Scan for the cell matching the given text and deliver its [X, Y] coordinate at center. 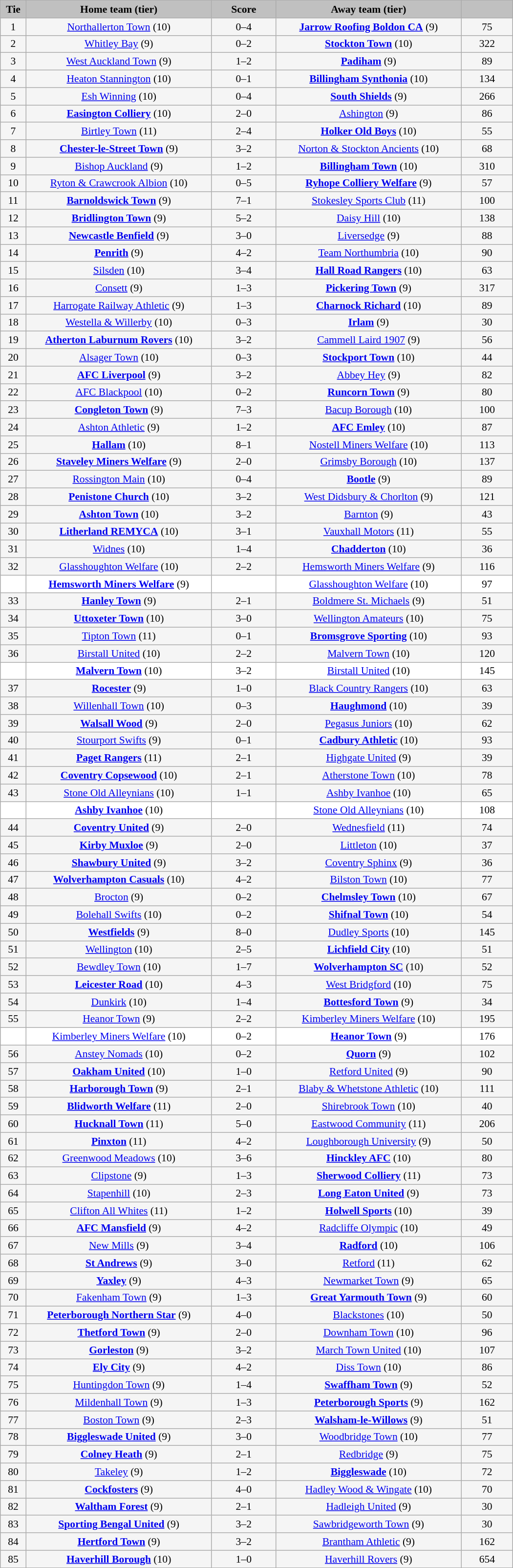
1–1 [243, 793]
Brocton (9) [119, 897]
Score [243, 9]
South Shields (9) [368, 96]
Littleton (10) [368, 845]
Radcliffe Olympic (10) [368, 1228]
West Didsbury & Chorlton (9) [368, 497]
19 [13, 340]
Chelmsley Town (10) [368, 897]
Biggleswade United (9) [119, 1437]
Haverhill Rovers (9) [368, 1559]
Abbey Hey (9) [368, 375]
88 [487, 236]
2–5 [243, 950]
Great Yarmouth Town (9) [368, 1298]
Colney Heath (9) [119, 1455]
108 [487, 810]
317 [487, 288]
Takeley (9) [119, 1472]
137 [487, 462]
Newcastle Benfield (9) [119, 236]
Swaffham Town (9) [368, 1385]
St Andrews (9) [119, 1263]
Uttoxeter Town (10) [119, 619]
2 [13, 44]
Ryton & Crawcrook Albion (10) [119, 183]
116 [487, 566]
6 [13, 114]
Tie [13, 9]
8 [13, 149]
Atherstone Town (10) [368, 776]
Blidworth Welfare (11) [119, 1107]
41 [13, 758]
Stockport Town (10) [368, 358]
138 [487, 218]
Bewdley Town (10) [119, 967]
121 [487, 497]
Charnock Richard (10) [368, 305]
11 [13, 201]
5–2 [243, 218]
AFC Mansfield (9) [119, 1228]
Stapenhill (10) [119, 1194]
Nostell Miners Welfare (10) [368, 445]
Runcorn Town (9) [368, 392]
Pickering Town (9) [368, 288]
1–7 [243, 967]
Huntingdon Town (9) [119, 1385]
Ashton Athletic (9) [119, 427]
8–1 [243, 445]
Home team (tier) [119, 9]
310 [487, 166]
71 [13, 1315]
33 [13, 601]
Norton & Stockton Ancients (10) [368, 149]
Kirby Muxloe (9) [119, 845]
1 [13, 27]
Chadderton (10) [368, 549]
102 [487, 1054]
13 [13, 236]
Cammell Laird 1907 (9) [368, 340]
27 [13, 479]
3–1 [243, 532]
58 [13, 1089]
83 [13, 1524]
Loughborough University (9) [368, 1141]
Boston Town (9) [119, 1420]
Esh Winning (10) [119, 96]
West Auckland Town (9) [119, 62]
Paget Rangers (11) [119, 758]
9 [13, 166]
Ashington (9) [368, 114]
Blaby & Whetstone Athletic (10) [368, 1089]
Sawbridgeworth Town (9) [368, 1524]
Coventry United (9) [119, 828]
106 [487, 1246]
Haverhill Borough (10) [119, 1559]
AFC Emley (10) [368, 427]
Boldmere St. Michaels (9) [368, 601]
Woodbridge Town (10) [368, 1437]
76 [13, 1402]
Greenwood Meadows (10) [119, 1158]
Wolverhampton SC (10) [368, 967]
Hallam (10) [119, 445]
Lichfield City (10) [368, 950]
25 [13, 445]
17 [13, 305]
29 [13, 514]
Fakenham Town (9) [119, 1298]
Peterborough Sports (9) [368, 1402]
Pegasus Juniors (10) [368, 723]
Wednesfield (11) [368, 828]
Long Eaton United (9) [368, 1194]
Liversedge (9) [368, 236]
Black Country Rangers (10) [368, 689]
10 [13, 183]
7–1 [243, 201]
Hall Road Rangers (10) [368, 271]
Hanley Town (9) [119, 601]
Holker Old Boys (10) [368, 131]
Hadley Wood & Wingate (10) [368, 1489]
Litherland REMYCA (10) [119, 532]
Wolverhampton Casuals (10) [119, 880]
Easington Colliery (10) [119, 114]
322 [487, 44]
Walsham-le-Willows (9) [368, 1420]
Dudley Sports (10) [368, 932]
22 [13, 392]
Cadbury Athletic (10) [368, 740]
Waltham Forest (9) [119, 1507]
Bottesford Town (9) [368, 1002]
0–5 [243, 183]
21 [13, 375]
March Town United (10) [368, 1350]
Eastwood Community (11) [368, 1124]
Sporting Bengal United (9) [119, 1524]
Bridlington Town (9) [119, 218]
Jarrow Roofing Boldon CA (9) [368, 27]
Ashton Town (10) [119, 514]
Bacup Borough (10) [368, 410]
New Mills (9) [119, 1246]
32 [13, 566]
28 [13, 497]
Team Northumbria (10) [368, 253]
Shifnal Town (10) [368, 915]
5 [13, 96]
Bootle (9) [368, 479]
Retford United (9) [368, 1071]
Hinckley AFC (10) [368, 1158]
AFC Blackpool (10) [119, 392]
4 [13, 79]
Birtley Town (11) [119, 131]
26 [13, 462]
59 [13, 1107]
195 [487, 1019]
Padiham (9) [368, 62]
Shirebrook Town (10) [368, 1107]
Sherwood Colliery (11) [368, 1176]
Billingham Town (10) [368, 166]
87 [487, 427]
Quorn (9) [368, 1054]
Bishop Auckland (9) [119, 166]
Hertford Town (9) [119, 1542]
3 [13, 62]
Silsden (10) [119, 271]
Coventry Sphinx (9) [368, 863]
Newmarket Town (9) [368, 1281]
Diss Town (10) [368, 1368]
Vauxhall Motors (11) [368, 532]
Coventry Copsewood (10) [119, 776]
16 [13, 288]
47 [13, 880]
Consett (9) [119, 288]
Leicester Road (10) [119, 984]
66 [13, 1228]
97 [487, 584]
Oakham United (10) [119, 1071]
8–0 [243, 932]
Ely City (9) [119, 1368]
Wellington Amateurs (10) [368, 619]
Highgate United (9) [368, 758]
Clifton All Whites (11) [119, 1211]
Rossington Main (10) [119, 479]
Penrith (9) [119, 253]
120 [487, 653]
31 [13, 549]
Away team (tier) [368, 9]
7–3 [243, 410]
5–0 [243, 1124]
AFC Liverpool (9) [119, 375]
Daisy Hill (10) [368, 218]
Hucknall Town (11) [119, 1124]
Clipstone (9) [119, 1176]
45 [13, 845]
46 [13, 863]
Alsager Town (10) [119, 358]
Penistone Church (10) [119, 497]
Cockfosters (9) [119, 1489]
Irlam (9) [368, 323]
69 [13, 1281]
Chester-le-Street Town (9) [119, 149]
206 [487, 1124]
Barnoldswick Town (9) [119, 201]
Shawbury United (9) [119, 863]
42 [13, 776]
Rocester (9) [119, 689]
53 [13, 984]
Thetford Town (9) [119, 1333]
134 [487, 79]
Willenhall Town (10) [119, 706]
Radford (10) [368, 1246]
Bilston Town (10) [368, 880]
3–6 [243, 1158]
Westfields (9) [119, 932]
Peterborough Northern Star (9) [119, 1315]
West Bridgford (10) [368, 984]
111 [487, 1089]
Bolehall Swifts (10) [119, 915]
18 [13, 323]
Downham Town (10) [368, 1333]
Haughmond (10) [368, 706]
Gorleston (9) [119, 1350]
Mildenhall Town (9) [119, 1402]
Hadleigh United (9) [368, 1507]
84 [13, 1542]
Blackstones (10) [368, 1315]
176 [487, 1037]
Brantham Athletic (9) [368, 1542]
Congleton Town (9) [119, 410]
Billingham Synthonia (10) [368, 79]
14 [13, 253]
Stockton Town (10) [368, 44]
24 [13, 427]
Bromsgrove Sporting (10) [368, 636]
2–4 [243, 131]
Northallerton Town (10) [119, 27]
113 [487, 445]
Staveley Miners Welfare (9) [119, 462]
35 [13, 636]
85 [13, 1559]
Widnes (10) [119, 549]
Barnton (9) [368, 514]
Holwell Sports (10) [368, 1211]
Walsall Wood (9) [119, 723]
Biggleswade (10) [368, 1472]
107 [487, 1350]
Westella & Willerby (10) [119, 323]
654 [487, 1559]
23 [13, 410]
Redbridge (9) [368, 1455]
7 [13, 131]
Wellington (10) [119, 950]
81 [13, 1489]
64 [13, 1194]
Ryhope Colliery Welfare (9) [368, 183]
Stokesley Sports Club (11) [368, 201]
Heaton Stannington (10) [119, 79]
Stourport Swifts (9) [119, 740]
48 [13, 897]
266 [487, 96]
Anstey Nomads (10) [119, 1054]
Yaxley (9) [119, 1281]
Dunkirk (10) [119, 1002]
Harrogate Railway Athletic (9) [119, 305]
Atherton Laburnum Rovers (10) [119, 340]
20 [13, 358]
15 [13, 271]
Tipton Town (11) [119, 636]
Grimsby Borough (10) [368, 462]
12 [13, 218]
Whitley Bay (9) [119, 44]
96 [487, 1333]
61 [13, 1141]
79 [13, 1455]
Retford (11) [368, 1263]
Harborough Town (9) [119, 1089]
Pinxton (11) [119, 1141]
38 [13, 706]
